Return the (X, Y) coordinate for the center point of the cell that contains the specified text.  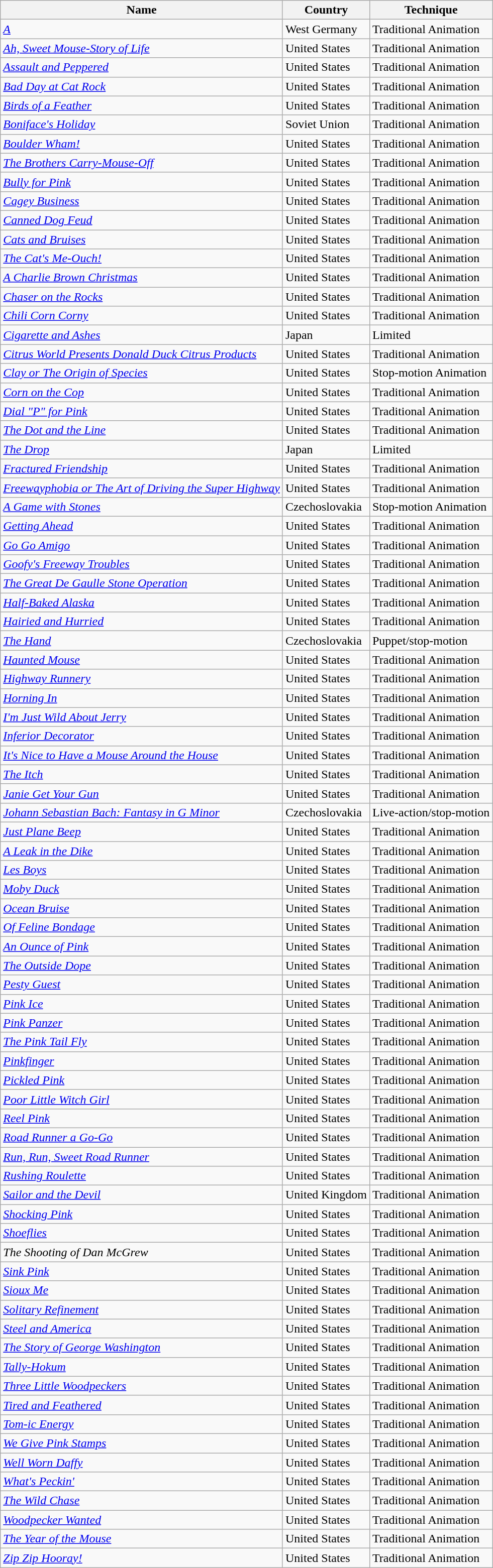
A Game with Stones (142, 507)
The Brothers Carry-Mouse-Off (142, 163)
Dial "P" for Pink (142, 411)
Just Plane Beep (142, 831)
Sink Pink (142, 1271)
It's Nice to Have a Mouse Around the House (142, 755)
I'm Just Wild About Jerry (142, 717)
Bully for Pink (142, 182)
A Leak in the Dike (142, 851)
Johann Sebastian Bach: Fantasy in G Minor (142, 812)
Poor Little Witch Girl (142, 1099)
Soviet Union (326, 125)
Road Runner a Go-Go (142, 1137)
Run, Run, Sweet Road Runner (142, 1156)
What's Peckin' (142, 1482)
The Great De Gaulle Stone Operation (142, 583)
The Wild Chase (142, 1501)
The Itch (142, 774)
Technique (431, 10)
Haunted Mouse (142, 660)
Boniface's Holiday (142, 125)
Reel Pink (142, 1118)
Steel and America (142, 1329)
The Year of the Mouse (142, 1539)
Zip Zip Hooray! (142, 1558)
Cagey Business (142, 201)
Boulder Wham! (142, 144)
The Story of George Washington (142, 1348)
Shocking Pink (142, 1214)
Chaser on the Rocks (142, 297)
Cigarette and Ashes (142, 335)
Freewayphobia or The Art of Driving the Super Highway (142, 488)
Tally-Hokum (142, 1367)
Moby Duck (142, 889)
Country (326, 10)
The Drop (142, 449)
A Charlie Brown Christmas (142, 278)
Chili Corn Corny (142, 316)
The Outside Dope (142, 966)
Woodpecker Wanted (142, 1520)
Tired and Feathered (142, 1405)
The Dot and the Line (142, 430)
Highway Runnery (142, 679)
Three Little Woodpeckers (142, 1386)
Clay or The Origin of Species (142, 373)
The Shooting of Dan McGrew (142, 1252)
Pink Ice (142, 1004)
Birds of a Feather (142, 105)
Assault and Peppered (142, 67)
Half-Baked Alaska (142, 602)
Les Boys (142, 870)
Shoeflies (142, 1233)
Bad Day at Cat Rock (142, 86)
Horning In (142, 698)
Hairied and Hurried (142, 622)
Of Feline Bondage (142, 927)
Citrus World Presents Donald Duck Citrus Products (142, 354)
Janie Get Your Gun (142, 793)
Pink Panzer (142, 1023)
Tom-ic Energy (142, 1424)
Rushing Roulette (142, 1176)
Live-action/stop-motion (431, 812)
Sailor and the Devil (142, 1195)
Inferior Decorator (142, 736)
United Kingdom (326, 1195)
Cats and Bruises (142, 239)
Pesty Guest (142, 985)
Well Worn Daffy (142, 1463)
Name (142, 10)
Puppet/stop-motion (431, 641)
Pinkfinger (142, 1061)
Sioux Me (142, 1290)
Fractured Friendship (142, 468)
The Cat's Me-Ouch! (142, 259)
Go Go Amigo (142, 545)
Solitary Refinement (142, 1309)
Getting Ahead (142, 526)
The Hand (142, 641)
Canned Dog Feud (142, 220)
We Give Pink Stamps (142, 1443)
West Germany (326, 29)
Ah, Sweet Mouse-Story of Life (142, 48)
Pickled Pink (142, 1080)
The Pink Tail Fly (142, 1042)
Goofy's Freeway Troubles (142, 564)
Corn on the Cop (142, 392)
Ocean Bruise (142, 908)
An Ounce of Pink (142, 946)
A (142, 29)
